Pinpoint the cell where the given text exists, returning its [x, y] midpoint coordinate. 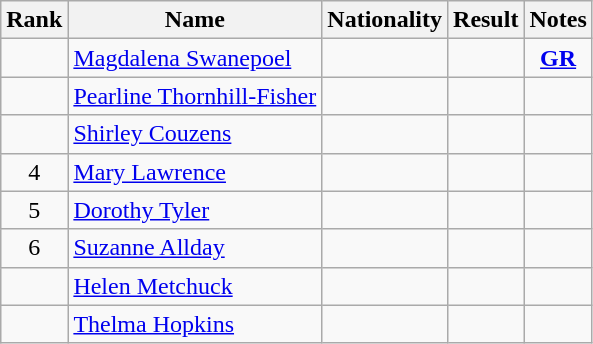
Nationality [385, 20]
Suzanne Allday [195, 248]
Thelma Hopkins [195, 324]
Name [195, 20]
Result [486, 20]
Dorothy Tyler [195, 210]
GR [558, 58]
Helen Metchuck [195, 286]
5 [34, 210]
Shirley Couzens [195, 134]
6 [34, 248]
Notes [558, 20]
Magdalena Swanepoel [195, 58]
Pearline Thornhill-Fisher [195, 96]
Rank [34, 20]
4 [34, 172]
Mary Lawrence [195, 172]
